Return (X, Y) of the center of cell containing provided text 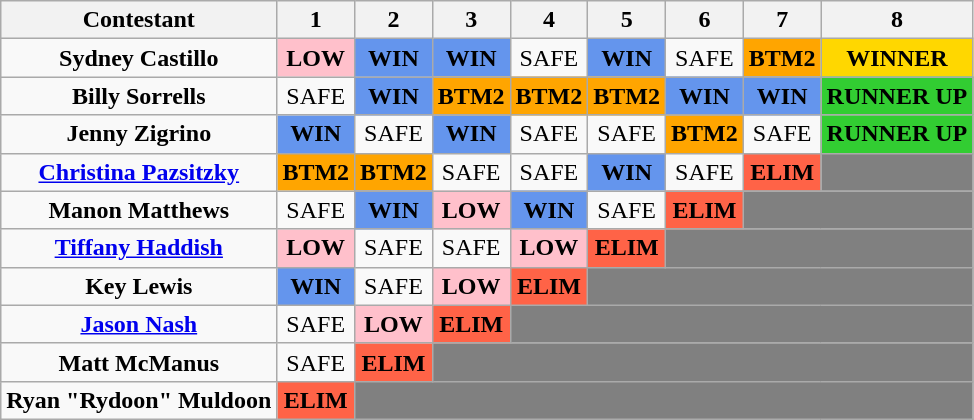
Billy Sorrells (139, 96)
8 (897, 20)
Contestant (139, 20)
6 (705, 20)
3 (471, 20)
Christina Pazsitzky (139, 172)
Ryan "Rydoon" Muldoon (139, 400)
Matt McManus (139, 362)
2 (394, 20)
Jason Nash (139, 324)
Key Lewis (139, 286)
Manon Matthews (139, 210)
WINNER (897, 58)
Tiffany Haddish (139, 248)
1 (316, 20)
4 (549, 20)
5 (627, 20)
7 (782, 20)
Jenny Zigrino (139, 134)
Sydney Castillo (139, 58)
